Scan for the cell matching the given text and deliver its [x, y] coordinate at center. 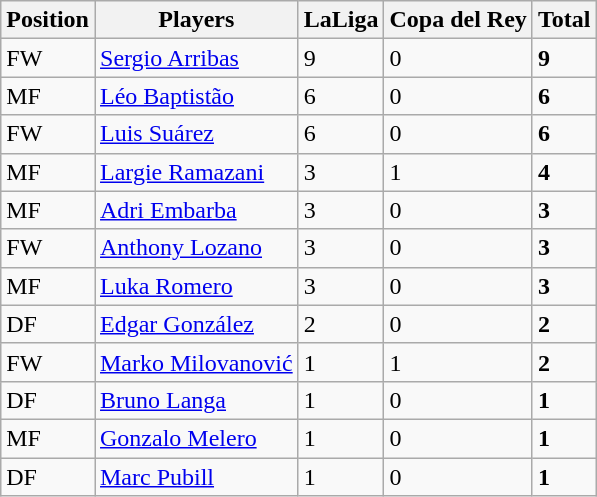
Sergio Arribas [196, 58]
Bruno Langa [196, 400]
Players [196, 20]
Anthony Lozano [196, 248]
LaLiga [341, 20]
Luis Suárez [196, 134]
Edgar González [196, 324]
Largie Ramazani [196, 172]
Position [48, 20]
Marc Pubill [196, 477]
Gonzalo Melero [196, 438]
Marko Milovanović [196, 362]
Adri Embarba [196, 210]
Léo Baptistão [196, 96]
Copa del Rey [458, 20]
Luka Romero [196, 286]
Total [564, 20]
4 [564, 172]
